Pinpoint the cell where the given text exists, returning its [x, y] midpoint coordinate. 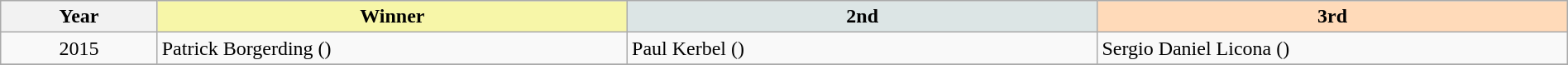
Year [79, 17]
2nd [863, 17]
2015 [79, 48]
Sergio Daniel Licona () [1332, 48]
Paul Kerbel () [863, 48]
Patrick Borgerding () [392, 48]
Winner [392, 17]
3rd [1332, 17]
